Capture the cell that displays the provided text and extract its (x, y) central coordinate. 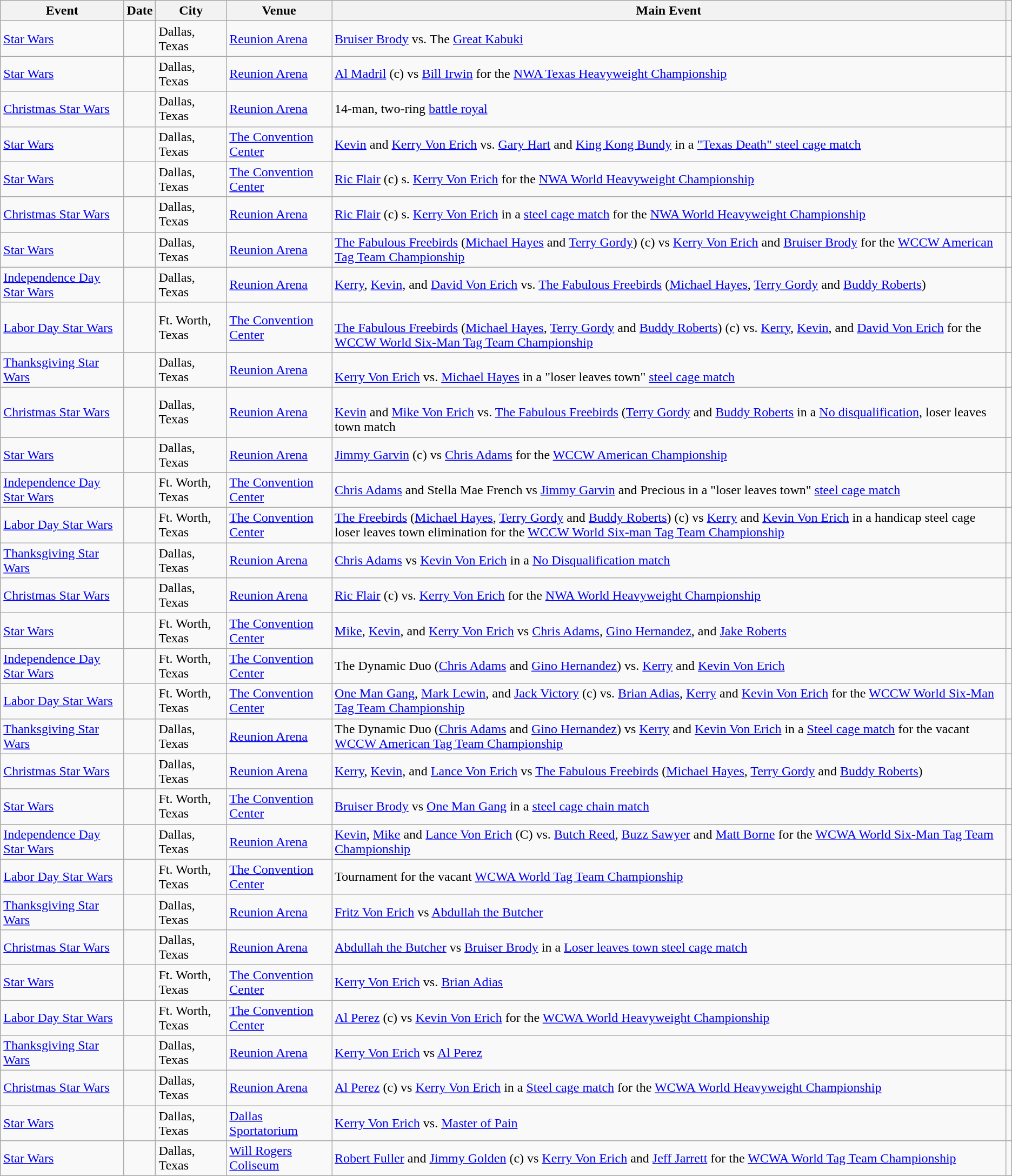
Ric Flair (c) vs. Kerry Von Erich for the NWA World Heavyweight Championship (669, 596)
Date (139, 11)
Bruiser Brody vs One Man Gang in a steel cage chain match (669, 807)
Main Event (669, 11)
Kerry, Kevin, and David Von Erich vs. The Fabulous Freebirds (Michael Hayes, Terry Gordy and Buddy Roberts) (669, 284)
14-man, two-ring battle royal (669, 109)
Tournament for the vacant WCWA World Tag Team Championship (669, 877)
Ric Flair (c) s. Kerry Von Erich in a steel cage match for the NWA World Heavyweight Championship (669, 214)
Kevin, Mike and Lance Von Erich (C) vs. Butch Reed, Buzz Sawyer and Matt Borne for the WCWA World Six-Man Tag Team Championship (669, 841)
Chris Adams vs Kevin Von Erich in a No Disqualification match (669, 560)
Kerry Von Erich vs. Master of Pain (669, 1124)
Kevin and Kerry Von Erich vs. Gary Hart and King Kong Bundy in a "Texas Death" steel cage match (669, 144)
City (191, 11)
Kerry Von Erich vs. Michael Hayes in a "loser leaves town" steel cage match (669, 370)
The Fabulous Freebirds (Michael Hayes and Terry Gordy) (c) vs Kerry Von Erich and Bruiser Brody for the WCCW American Tag Team Championship (669, 250)
Mike, Kevin, and Kerry Von Erich vs Chris Adams, Gino Hernandez, and Jake Roberts (669, 630)
Kerry Von Erich vs. Brian Adias (669, 982)
Dallas Sportatorium (279, 1124)
Will Rogers Coliseum (279, 1158)
Al Madril (c) vs Bill Irwin for the NWA Texas Heavyweight Championship (669, 74)
Ric Flair (c) s. Kerry Von Erich for the NWA World Heavyweight Championship (669, 180)
Kerry, Kevin, and Lance Von Erich vs The Fabulous Freebirds (Michael Hayes, Terry Gordy and Buddy Roberts) (669, 771)
Abdullah the Butcher vs Bruiser Brody in a Loser leaves town steel cage match (669, 947)
The Dynamic Duo (Chris Adams and Gino Hernandez) vs. Kerry and Kevin Von Erich (669, 666)
One Man Gang, Mark Lewin, and Jack Victory (c) vs. Brian Adias, Kerry and Kevin Von Erich for the WCCW World Six-Man Tag Team Championship (669, 701)
Bruiser Brody vs. The Great Kabuki (669, 39)
Al Perez (c) vs Kevin Von Erich for the WCWA World Heavyweight Championship (669, 1018)
Kevin and Mike Von Erich vs. The Fabulous Freebirds (Terry Gordy and Buddy Roberts in a No disqualification, loser leaves town match (669, 412)
Jimmy Garvin (c) vs Chris Adams for the WCCW American Championship (669, 454)
Chris Adams and Stella Mae French vs Jimmy Garvin and Precious in a "loser leaves town" steel cage match (669, 490)
Al Perez (c) vs Kerry Von Erich in a Steel cage match for the WCWA World Heavyweight Championship (669, 1088)
Venue (279, 11)
Event (62, 11)
Fritz Von Erich vs Abdullah the Butcher (669, 912)
Kerry Von Erich vs Al Perez (669, 1053)
Robert Fuller and Jimmy Golden (c) vs Kerry Von Erich and Jeff Jarrett for the WCWA World Tag Team Championship (669, 1158)
